From the cell containing the given text, extract its center point as [X, Y] coordinate. 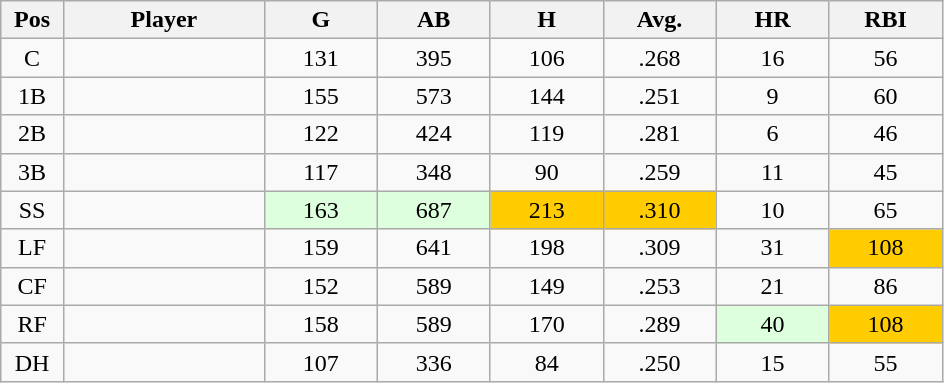
C [32, 58]
106 [546, 58]
155 [320, 96]
424 [434, 134]
.253 [660, 286]
.289 [660, 324]
10 [772, 210]
90 [546, 172]
.281 [660, 134]
DH [32, 362]
RF [32, 324]
Player [164, 20]
1B [32, 96]
.251 [660, 96]
RBI [886, 20]
119 [546, 134]
60 [886, 96]
46 [886, 134]
163 [320, 210]
84 [546, 362]
CF [32, 286]
198 [546, 248]
144 [546, 96]
65 [886, 210]
H [546, 20]
3B [32, 172]
641 [434, 248]
158 [320, 324]
.250 [660, 362]
.309 [660, 248]
21 [772, 286]
149 [546, 286]
11 [772, 172]
122 [320, 134]
Avg. [660, 20]
6 [772, 134]
56 [886, 58]
9 [772, 96]
40 [772, 324]
336 [434, 362]
.268 [660, 58]
159 [320, 248]
213 [546, 210]
117 [320, 172]
2B [32, 134]
45 [886, 172]
Pos [32, 20]
170 [546, 324]
131 [320, 58]
15 [772, 362]
LF [32, 248]
107 [320, 362]
348 [434, 172]
AB [434, 20]
687 [434, 210]
152 [320, 286]
573 [434, 96]
86 [886, 286]
395 [434, 58]
55 [886, 362]
.259 [660, 172]
31 [772, 248]
16 [772, 58]
.310 [660, 210]
SS [32, 210]
HR [772, 20]
G [320, 20]
